Return [X, Y] of the center of cell containing provided text 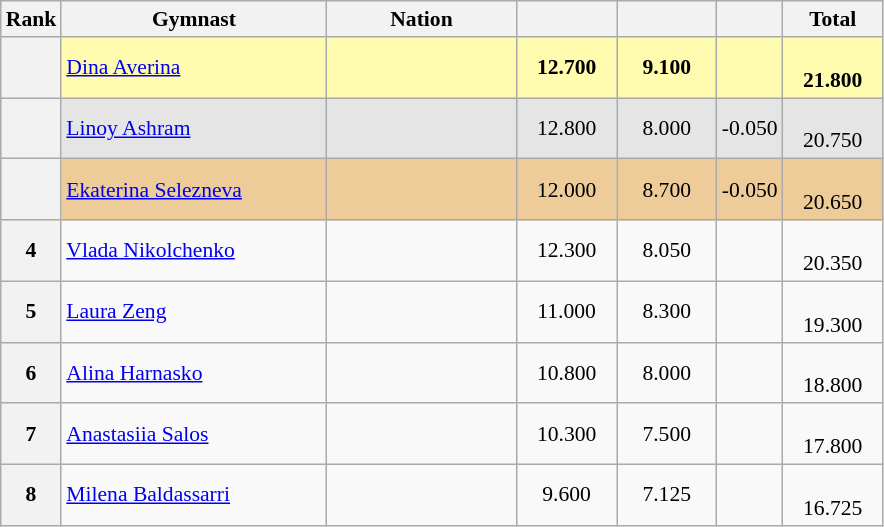
21.800 [833, 68]
8 [32, 496]
9.600 [567, 496]
Alina Harnasko [194, 372]
7 [32, 434]
Vlada Nikolchenko [194, 250]
9.100 [667, 68]
Linoy Ashram [194, 128]
Rank [32, 19]
8.700 [667, 190]
20.350 [833, 250]
6 [32, 372]
7.500 [667, 434]
Ekaterina Selezneva [194, 190]
8.050 [667, 250]
4 [32, 250]
12.000 [567, 190]
7.125 [667, 496]
12.300 [567, 250]
Milena Baldassarri [194, 496]
Laura Zeng [194, 312]
20.650 [833, 190]
8.300 [667, 312]
Anastasiia Salos [194, 434]
16.725 [833, 496]
Nation [421, 19]
10.800 [567, 372]
18.800 [833, 372]
Dina Averina [194, 68]
12.700 [567, 68]
20.750 [833, 128]
12.800 [567, 128]
Gymnast [194, 19]
Total [833, 19]
5 [32, 312]
19.300 [833, 312]
17.800 [833, 434]
11.000 [567, 312]
10.300 [567, 434]
